Extract the [X, Y] coordinate from the center of the cell holding the provided text.  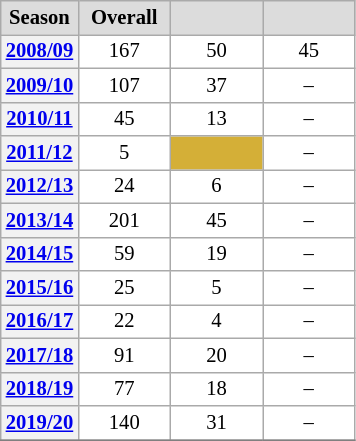
2019/20 [40, 423]
167 [124, 51]
2011/12 [40, 153]
13 [216, 119]
37 [216, 85]
2014/15 [40, 254]
24 [124, 186]
4 [216, 321]
Overall [124, 17]
2010/11 [40, 119]
77 [124, 389]
2008/09 [40, 51]
91 [124, 355]
2013/14 [40, 220]
25 [124, 287]
2015/16 [40, 287]
50 [216, 51]
6 [216, 186]
2009/10 [40, 85]
201 [124, 220]
59 [124, 254]
Season [40, 17]
20 [216, 355]
2017/18 [40, 355]
18 [216, 389]
2012/13 [40, 186]
2018/19 [40, 389]
19 [216, 254]
22 [124, 321]
140 [124, 423]
107 [124, 85]
2016/17 [40, 321]
31 [216, 423]
